From the cell containing the given text, extract its center point as [x, y] coordinate. 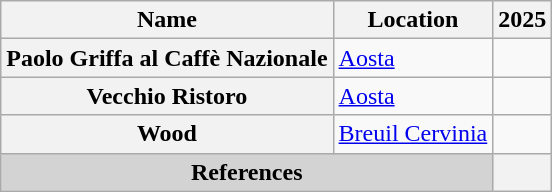
Wood [167, 134]
Location [413, 20]
2025 [522, 20]
Name [167, 20]
Breuil Cervinia [413, 134]
Paolo Griffa al Caffè Nazionale [167, 58]
References [247, 172]
Vecchio Ristoro [167, 96]
